Return the [X, Y] coordinate for the center point of the cell that contains the specified text.  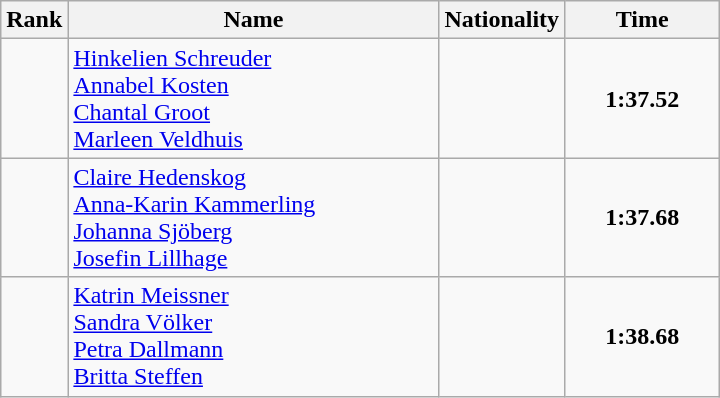
Claire HedenskogAnna-Karin KammerlingJohanna SjöbergJosefin Lillhage [254, 218]
Name [254, 20]
1:37.52 [642, 98]
1:37.68 [642, 218]
Katrin MeissnerSandra VölkerPetra DallmannBritta Steffen [254, 336]
Hinkelien SchreuderAnnabel KostenChantal GrootMarleen Veldhuis [254, 98]
Nationality [502, 20]
Rank [34, 20]
Time [642, 20]
1:38.68 [642, 336]
